Return [X, Y] of the center of cell containing provided text 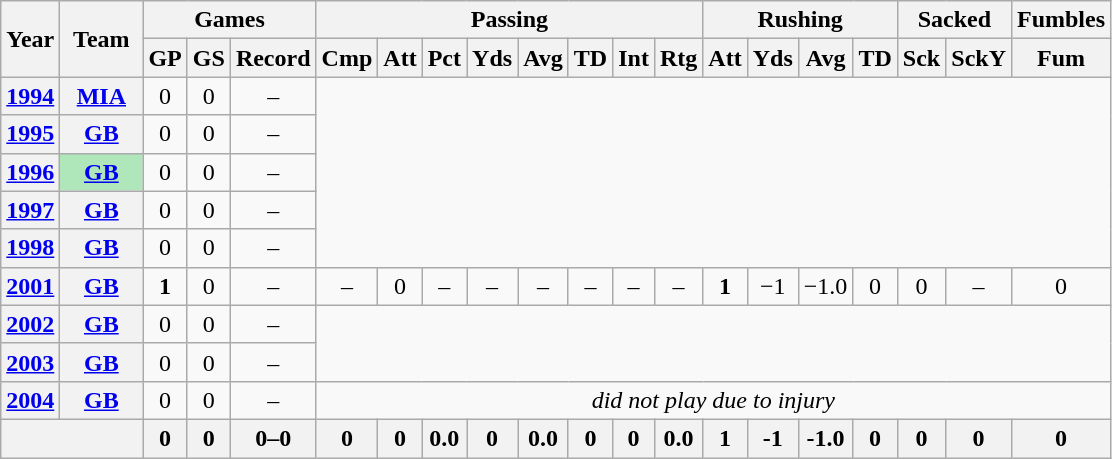
GP [165, 58]
Passing [510, 20]
Record [273, 58]
1996 [30, 172]
SckY [979, 58]
Int [634, 58]
−1.0 [826, 286]
Pct [444, 58]
Rtg [678, 58]
Cmp [347, 58]
2004 [30, 400]
Fum [1060, 58]
Fumbles [1060, 20]
GS [208, 58]
Sacked [954, 20]
0–0 [273, 438]
Team [102, 39]
1998 [30, 248]
2001 [30, 286]
1995 [30, 134]
1994 [30, 96]
Year [30, 39]
Games [230, 20]
2003 [30, 362]
1997 [30, 210]
2002 [30, 324]
−1 [772, 286]
did not play due to injury [714, 400]
-1 [772, 438]
Sck [921, 58]
Rushing [800, 20]
MIA [102, 96]
-1.0 [826, 438]
